Determine the [x, y] coordinate at the center of the cell enclosing the given text.  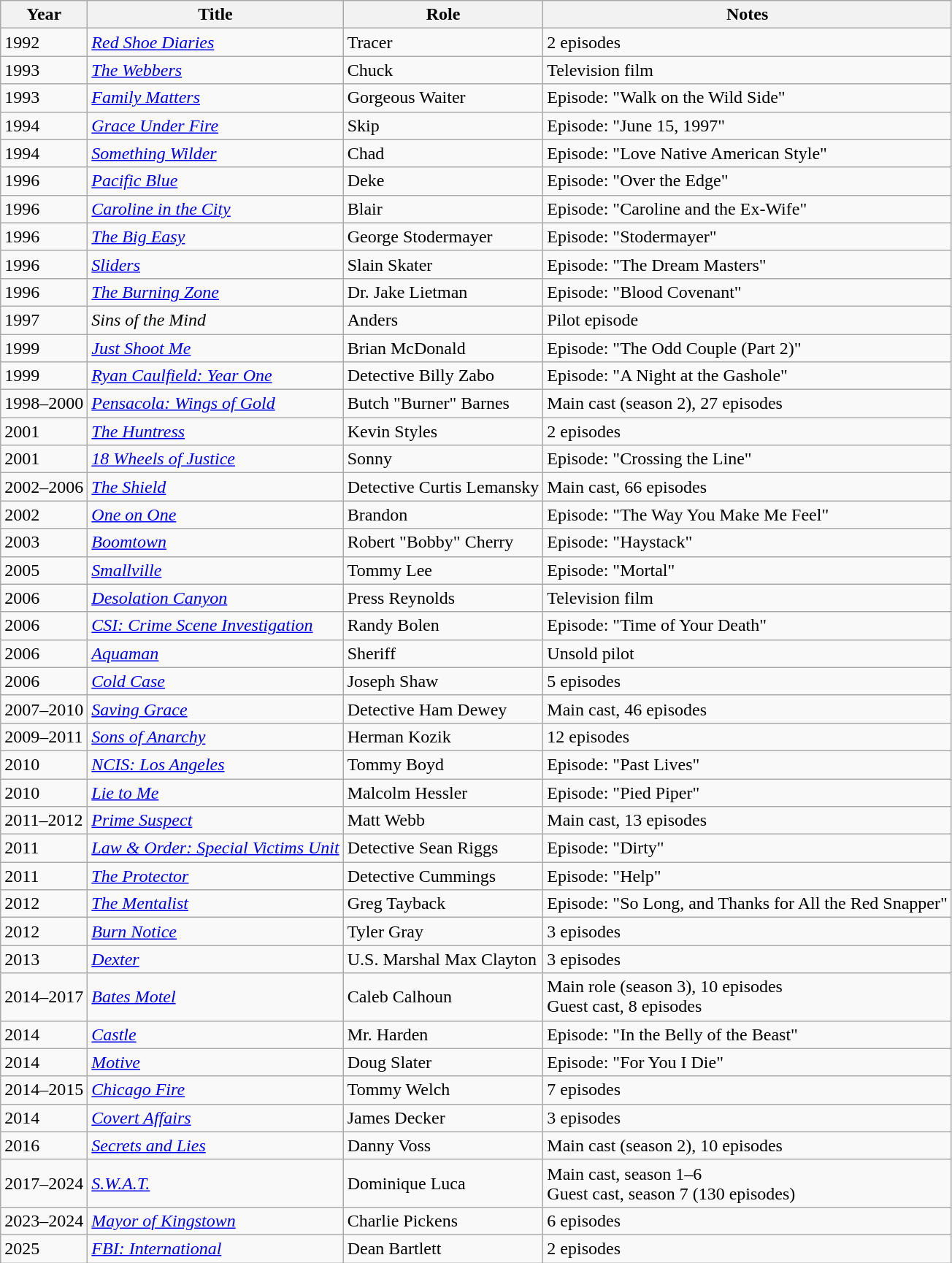
Title [215, 15]
Episode: "For You I Die" [748, 1062]
Tommy Boyd [443, 764]
Bates Motel [215, 997]
Detective Sean Riggs [443, 848]
Caroline in the City [215, 209]
Greg Tayback [443, 904]
Episode: "Pied Piper" [748, 792]
Matt Webb [443, 821]
2007–2010 [44, 709]
Motive [215, 1062]
George Stodermayer [443, 237]
Dr. Jake Lietman [443, 292]
2003 [44, 542]
Family Matters [215, 98]
CSI: Crime Scene Investigation [215, 626]
The Burning Zone [215, 292]
The Shield [215, 487]
Detective Cummings [443, 876]
The Big Easy [215, 237]
Pilot episode [748, 320]
S.W.A.T. [215, 1183]
Main cast (season 2), 27 episodes [748, 404]
Saving Grace [215, 709]
Episode: "In the Belly of the Beast" [748, 1034]
Role [443, 15]
The Mentalist [215, 904]
Just Shoot Me [215, 348]
Doug Slater [443, 1062]
Episode: "A Night at the Gashole" [748, 376]
Chicago Fire [215, 1090]
Episode: "Love Native American Style" [748, 153]
Dean Bartlett [443, 1248]
18 Wheels of Justice [215, 459]
Herman Kozik [443, 737]
Cold Case [215, 681]
Unsold pilot [748, 653]
Sons of Anarchy [215, 737]
James Decker [443, 1118]
12 episodes [748, 737]
The Webbers [215, 70]
Law & Order: Special Victims Unit [215, 848]
1998–2000 [44, 404]
Episode: "The Way You Make Me Feel" [748, 515]
Covert Affairs [215, 1118]
Pensacola: Wings of Gold [215, 404]
Detective Curtis Lemansky [443, 487]
Episode: "The Dream Masters" [748, 264]
2005 [44, 570]
U.S. Marshal Max Clayton [443, 959]
Mayor of Kingstown [215, 1221]
Sonny [443, 459]
Slain Skater [443, 264]
The Huntress [215, 431]
Desolation Canyon [215, 598]
Anders [443, 320]
Skip [443, 126]
2002 [44, 515]
Main cast, 13 episodes [748, 821]
Red Shoe Diaries [215, 42]
Malcolm Hessler [443, 792]
Robert "Bobby" Cherry [443, 542]
Chad [443, 153]
2013 [44, 959]
2002–2006 [44, 487]
2017–2024 [44, 1183]
Sins of the Mind [215, 320]
Grace Under Fire [215, 126]
Secrets and Lies [215, 1145]
Caleb Calhoun [443, 997]
Main cast, 66 episodes [748, 487]
6 episodes [748, 1221]
Lie to Me [215, 792]
2023–2024 [44, 1221]
Notes [748, 15]
Episode: "Help" [748, 876]
Episode: "Caroline and the Ex-Wife" [748, 209]
Detective Billy Zabo [443, 376]
Tommy Welch [443, 1090]
Tommy Lee [443, 570]
Deke [443, 181]
Episode: "Past Lives" [748, 764]
Charlie Pickens [443, 1221]
5 episodes [748, 681]
Main role (season 3), 10 episodes Guest cast, 8 episodes [748, 997]
Pacific Blue [215, 181]
Brandon [443, 515]
Main cast, season 1–6 Guest cast, season 7 (130 episodes) [748, 1183]
Episode: "Over the Edge" [748, 181]
Detective Ham Dewey [443, 709]
Smallville [215, 570]
Dexter [215, 959]
1992 [44, 42]
Butch "Burner" Barnes [443, 404]
Brian McDonald [443, 348]
Episode: "Blood Covenant" [748, 292]
Episode: "June 15, 1997" [748, 126]
Main cast, 46 episodes [748, 709]
Episode: "The Odd Couple (Part 2)" [748, 348]
Boomtown [215, 542]
One on One [215, 515]
FBI: International [215, 1248]
Tyler Gray [443, 932]
Randy Bolen [443, 626]
2011–2012 [44, 821]
Castle [215, 1034]
Tracer [443, 42]
1997 [44, 320]
2016 [44, 1145]
Gorgeous Waiter [443, 98]
2025 [44, 1248]
Kevin Styles [443, 431]
Year [44, 15]
Episode: "Dirty" [748, 848]
The Protector [215, 876]
Episode: "Walk on the Wild Side" [748, 98]
Prime Suspect [215, 821]
2009–2011 [44, 737]
Sheriff [443, 653]
NCIS: Los Angeles [215, 764]
Episode: "So Long, and Thanks for All the Red Snapper" [748, 904]
Episode: "Haystack" [748, 542]
Episode: "Mortal" [748, 570]
7 episodes [748, 1090]
Sliders [215, 264]
Blair [443, 209]
Something Wilder [215, 153]
Aquaman [215, 653]
Burn Notice [215, 932]
Main cast (season 2), 10 episodes [748, 1145]
Episode: "Time of Your Death" [748, 626]
Danny Voss [443, 1145]
Ryan Caulfield: Year One [215, 376]
Episode: "Crossing the Line" [748, 459]
Press Reynolds [443, 598]
Mr. Harden [443, 1034]
Episode: "Stodermayer" [748, 237]
Dominique Luca [443, 1183]
2014–2015 [44, 1090]
Chuck [443, 70]
Joseph Shaw [443, 681]
2014–2017 [44, 997]
